For the text-containing cell, return its midpoint in [x, y] coordinate format. 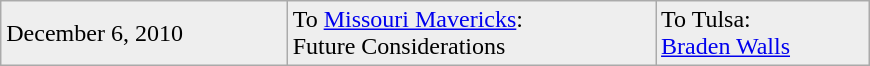
To Tulsa: Braden Walls [763, 34]
To Missouri Mavericks: Future Considerations [471, 34]
December 6, 2010 [144, 34]
